Return (X, Y) of the center of cell containing provided text 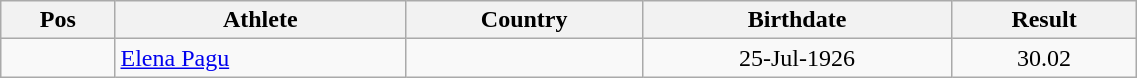
Elena Pagu (260, 58)
30.02 (1044, 58)
Result (1044, 20)
Birthdate (797, 20)
Athlete (260, 20)
Pos (58, 20)
25-Jul-1926 (797, 58)
Country (524, 20)
